Detect which cell encompasses the target text, then output its (x, y) center coordinate. 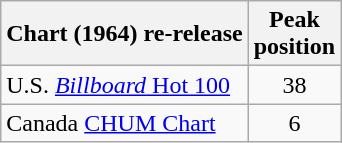
Canada CHUM Chart (124, 123)
Peakposition (294, 34)
38 (294, 85)
Chart (1964) re-release (124, 34)
6 (294, 123)
U.S. Billboard Hot 100 (124, 85)
